Scan for the cell matching the given text and deliver its (x, y) coordinate at center. 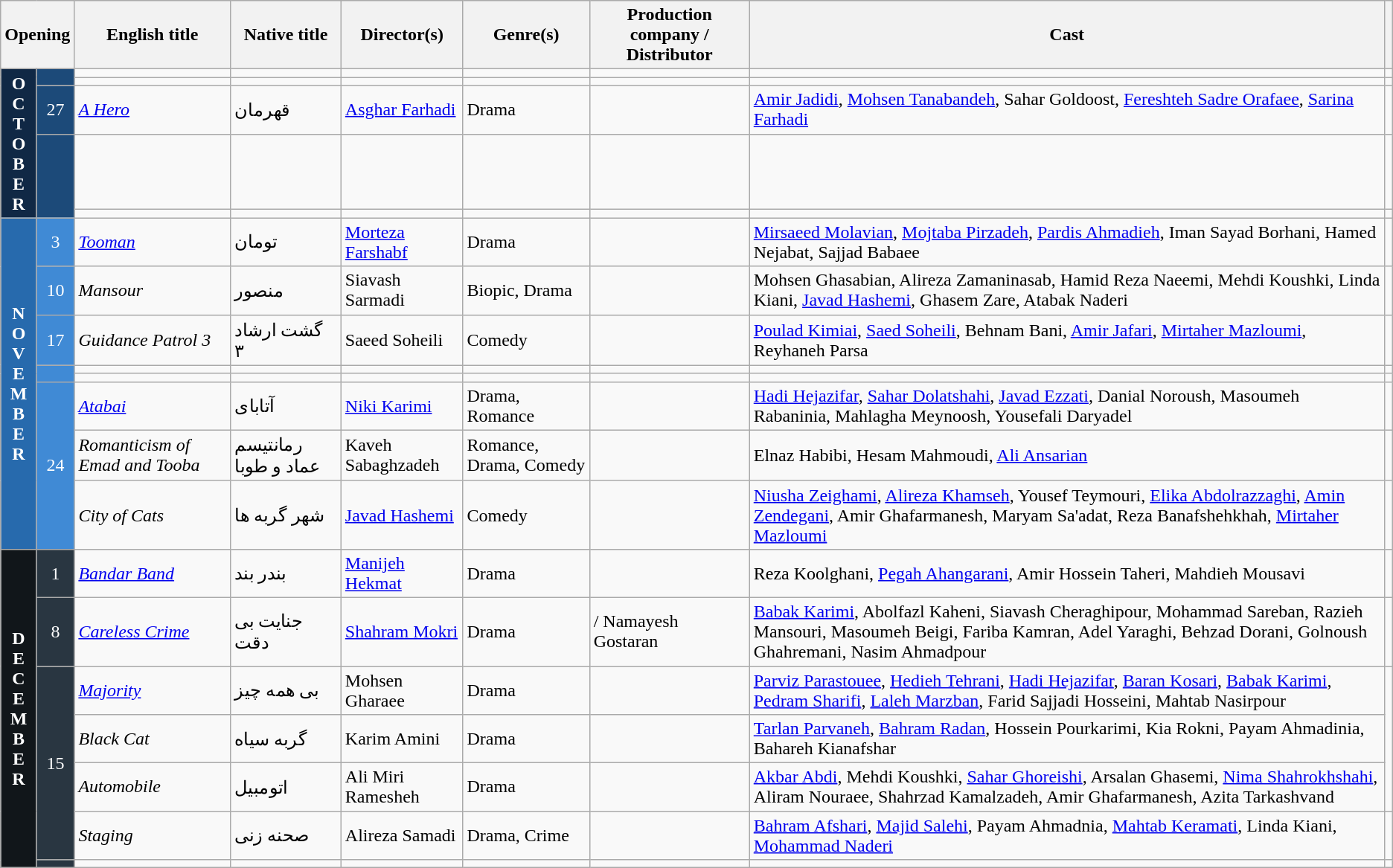
City of Cats (153, 515)
Black Cat (153, 739)
Bandar Band (153, 573)
Ali Miri Ramesheh (402, 787)
NOVEMBER (19, 384)
Cast (1067, 35)
Manijeh Hekmat (402, 573)
منصور (286, 290)
Majority (153, 690)
A Hero (153, 110)
Drama, Romance (526, 406)
Tarlan Parvaneh, Bahram Radan, Hossein Pourkarimi, Kia Rokni, Payam Ahmadinia, Bahareh Kianafshar (1067, 739)
Amir Jadidi, Mohsen Tanabandeh, Sahar Goldoost, Fereshteh Sadre Orafaee, Sarina Farhadi (1067, 110)
آتابای (286, 406)
اتومبیل (286, 787)
Mohsen Ghasabian, Alireza Zamaninasab, Hamid Reza Naeemi, Mehdi Koushki, Linda Kiani, Javad Hashemi, Ghasem Zare, Atabak Naderi (1067, 290)
Elnaz Habibi, Hesam Mahmoudi, Ali Ansarian (1067, 455)
Saeed Soheili (402, 340)
Mirsaeed Molavian, Mojtaba Pirzadeh, Pardis Ahmadieh, Iman Sayad Borhani, Hamed Nejabat, Sajjad Babaee (1067, 242)
Biopic, Drama (526, 290)
Genre(s) (526, 35)
Niki Karimi (402, 406)
Asghar Farhadi (402, 110)
Siavash Sarmadi (402, 290)
گشت ارشاد ۳ (286, 340)
27 (55, 110)
English title (153, 35)
Guidance Patrol 3 (153, 340)
Shahram Mokri (402, 631)
/ Namayesh Gostaran (670, 631)
Hadi Hejazifar, Sahar Dolatshahi, Javad Ezzati, Danial Noroush, Masoumeh Rabaninia, Mahlagha Meynoosh, Yousefali Daryadel (1067, 406)
15 (55, 763)
DECEMBER (19, 708)
Morteza Farshabf (402, 242)
Staging (153, 836)
Bahram Afshari, Majid Salehi, Payam Ahmadnia, Mahtab Keramati, Linda Kiani, Mohammad Naderi (1067, 836)
10 (55, 290)
17 (55, 340)
قهرمان (286, 110)
Automobile (153, 787)
رمانتیسم عماد و طوبا (286, 455)
Atabai (153, 406)
8 (55, 631)
1 (55, 573)
Careless Crime (153, 631)
شهر گربه ها (286, 515)
OCTOBER (19, 144)
گربه سیاه (286, 739)
تومان (286, 242)
Javad Hashemi (402, 515)
Karim Amini (402, 739)
Mohsen Gharaee (402, 690)
بی همه چیز (286, 690)
Kaveh Sabaghzadeh (402, 455)
Reza Koolghani, Pegah Ahangarani, Amir Hossein Taheri, Mahdieh Mousavi (1067, 573)
Poulad Kimiai, Saed Soheili, Behnam Bani, Amir Jafari, Mirtaher Mazloumi, Reyhaneh Parsa (1067, 340)
Drama, Crime (526, 836)
صحنه زنی (286, 836)
Opening (37, 35)
بندر بند (286, 573)
Tooman (153, 242)
Romance, Drama, Comedy (526, 455)
Production company / Distributor (670, 35)
Director(s) (402, 35)
جنایت بی دقت (286, 631)
Mansour (153, 290)
Alireza Samadi (402, 836)
Native title (286, 35)
3 (55, 242)
Romanticism of Emad and Tooba (153, 455)
24 (55, 466)
